Locate the cell with the specified text and output its [x, y] center coordinate. 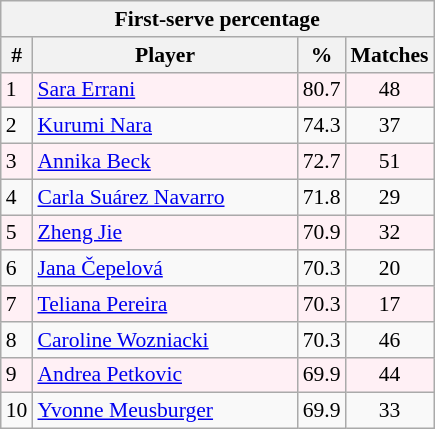
Matches [389, 55]
Sara Errani [164, 90]
# [17, 55]
71.8 [322, 197]
Player [164, 55]
32 [389, 233]
10 [17, 411]
4 [17, 197]
70.9 [322, 233]
33 [389, 411]
Jana Čepelová [164, 269]
Zheng Jie [164, 233]
6 [17, 269]
44 [389, 375]
72.7 [322, 162]
46 [389, 340]
20 [389, 269]
2 [17, 126]
8 [17, 340]
48 [389, 90]
5 [17, 233]
37 [389, 126]
74.3 [322, 126]
17 [389, 304]
51 [389, 162]
9 [17, 375]
Yvonne Meusburger [164, 411]
Teliana Pereira [164, 304]
First-serve percentage [218, 19]
Caroline Wozniacki [164, 340]
Kurumi Nara [164, 126]
29 [389, 197]
Annika Beck [164, 162]
% [322, 55]
7 [17, 304]
Carla Suárez Navarro [164, 197]
80.7 [322, 90]
1 [17, 90]
3 [17, 162]
Andrea Petkovic [164, 375]
